Extract the (X, Y) coordinate from the center of the cell holding the provided text.  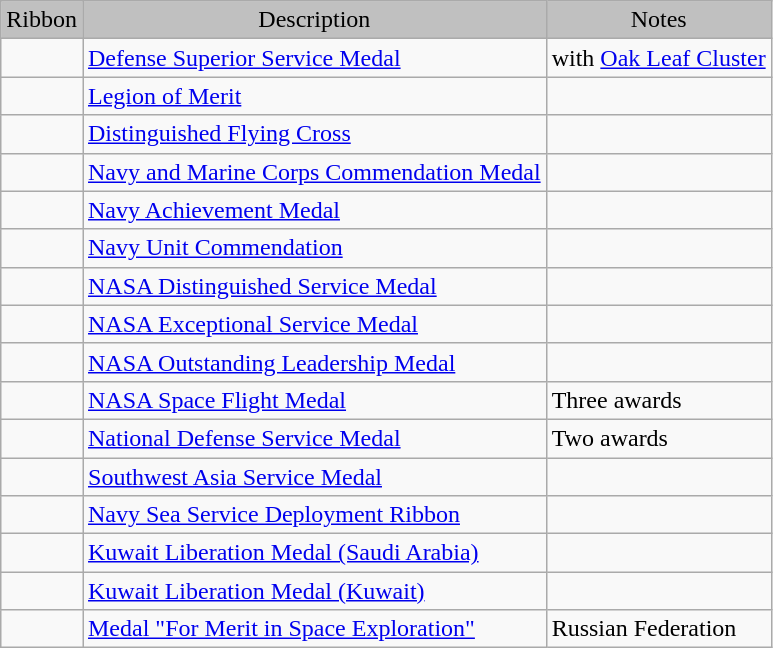
Medal "For Merit in Space Exploration" (314, 629)
Defense Superior Service Medal (314, 58)
Navy Unit Commendation (314, 248)
Two awards (658, 438)
Kuwait Liberation Medal (Saudi Arabia) (314, 553)
NASA Space Flight Medal (314, 400)
Description (314, 20)
Three awards (658, 400)
Navy Sea Service Deployment Ribbon (314, 515)
Navy Achievement Medal (314, 210)
NASA Distinguished Service Medal (314, 286)
NASA Exceptional Service Medal (314, 324)
Kuwait Liberation Medal (Kuwait) (314, 591)
NASA Outstanding Leadership Medal (314, 362)
Ribbon (42, 20)
Navy and Marine Corps Commendation Medal (314, 172)
with Oak Leaf Cluster (658, 58)
National Defense Service Medal (314, 438)
Notes (658, 20)
Distinguished Flying Cross (314, 134)
Legion of Merit (314, 96)
Russian Federation (658, 629)
Southwest Asia Service Medal (314, 477)
